Provide the (x, y) coordinate of the cell's center where the given text is located.  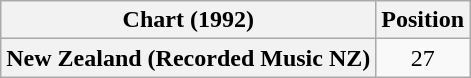
New Zealand (Recorded Music NZ) (188, 58)
Position (423, 20)
27 (423, 58)
Chart (1992) (188, 20)
